Output the (x, y) coordinate of the center of the cell containing the given text.  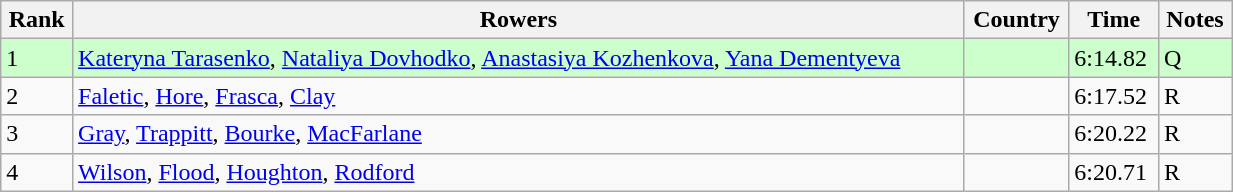
Rowers (519, 20)
3 (37, 134)
Notes (1194, 20)
Time (1114, 20)
Wilson, Flood, Houghton, Rodford (519, 172)
2 (37, 96)
Faletic, Hore, Frasca, Clay (519, 96)
6:14.82 (1114, 58)
Rank (37, 20)
1 (37, 58)
Q (1194, 58)
6:17.52 (1114, 96)
6:20.22 (1114, 134)
Country (1016, 20)
Gray, Trappitt, Bourke, MacFarlane (519, 134)
4 (37, 172)
6:20.71 (1114, 172)
Kateryna Tarasenko, Nataliya Dovhodko, Anastasiya Kozhenkova, Yana Dementyeva (519, 58)
